Extract the [x, y] coordinate from the center of the cell holding the provided text.  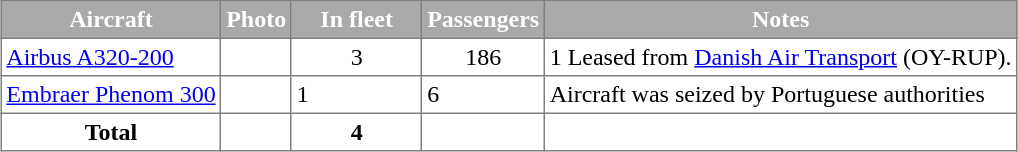
1 [356, 95]
186 [483, 57]
1 Leased from Danish Air Transport (OY-RUP). [780, 57]
Embraer Phenom 300 [111, 95]
Photo [256, 20]
4 [356, 132]
Notes [780, 20]
3 [356, 57]
Aircraft [111, 20]
Total [111, 132]
Passengers [483, 20]
6 [483, 95]
Airbus A320-200 [111, 57]
In fleet [356, 20]
Aircraft was seized by Portuguese authorities [780, 95]
